Search for the cell housing the specified text and yield its (X, Y) center coordinate. 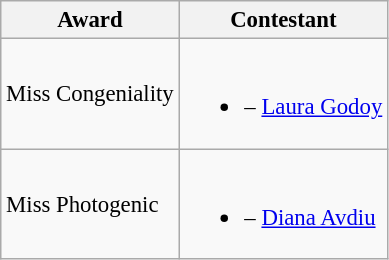
Miss Photogenic (90, 204)
Miss Congeniality (90, 94)
– Laura Godoy (284, 94)
Contestant (284, 20)
– Diana Avdiu (284, 204)
Award (90, 20)
